Return the [x, y] coordinate for the center point of the cell that contains the specified text.  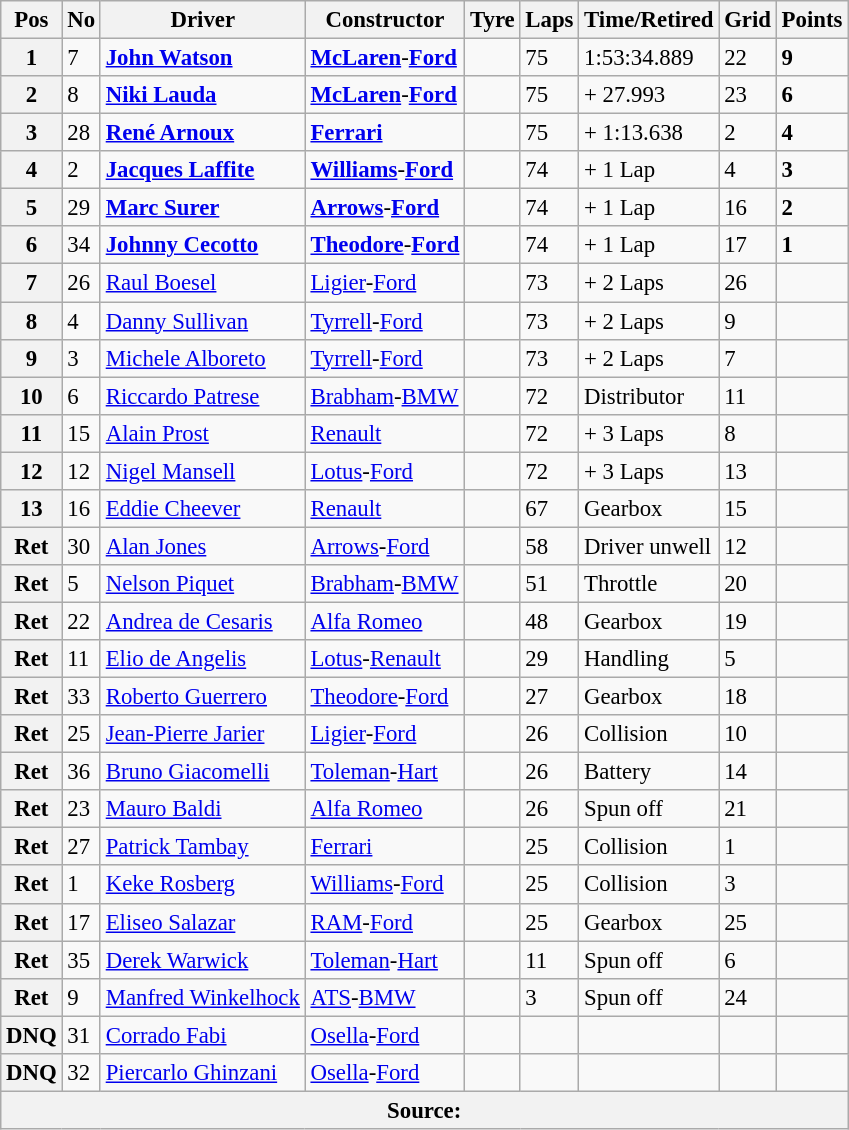
Andrea de Cesaris [202, 621]
20 [748, 584]
Mauro Baldi [202, 809]
48 [550, 621]
58 [550, 546]
Raul Boesel [202, 283]
33 [81, 697]
18 [748, 697]
30 [81, 546]
34 [81, 245]
51 [550, 584]
Derek Warwick [202, 960]
Roberto Guerrero [202, 697]
Constructor [385, 20]
Lotus-Ford [385, 471]
19 [748, 621]
Source: [424, 1110]
Lotus-Renault [385, 659]
Handling [649, 659]
Johnny Cecotto [202, 245]
Michele Alboreto [202, 358]
28 [81, 133]
Keke Rosberg [202, 885]
ATS-BMW [385, 997]
Piercarlo Ghinzani [202, 1073]
Pos [32, 20]
John Watson [202, 58]
Eliseo Salazar [202, 922]
René Arnoux [202, 133]
Alan Jones [202, 546]
+ 27.993 [649, 95]
Laps [550, 20]
Driver [202, 20]
Time/Retired [649, 20]
Distributor [649, 396]
Jean-Pierre Jarier [202, 734]
67 [550, 509]
21 [748, 809]
Jacques Laffite [202, 170]
Danny Sullivan [202, 321]
Corrado Fabi [202, 1035]
32 [81, 1073]
No [81, 20]
Niki Lauda [202, 95]
Patrick Tambay [202, 847]
Elio de Angelis [202, 659]
Bruno Giacomelli [202, 772]
Grid [748, 20]
35 [81, 960]
Tyre [492, 20]
Riccardo Patrese [202, 396]
Alain Prost [202, 433]
14 [748, 772]
RAM-Ford [385, 922]
Driver unwell [649, 546]
+ 1:13.638 [649, 133]
Eddie Cheever [202, 509]
Throttle [649, 584]
Nelson Piquet [202, 584]
1:53:34.889 [649, 58]
24 [748, 997]
Manfred Winkelhock [202, 997]
Points [812, 20]
36 [81, 772]
Nigel Mansell [202, 471]
31 [81, 1035]
Battery [649, 772]
Marc Surer [202, 208]
